Identify which cell holds the provided text, then report its [x, y] central coordinate. 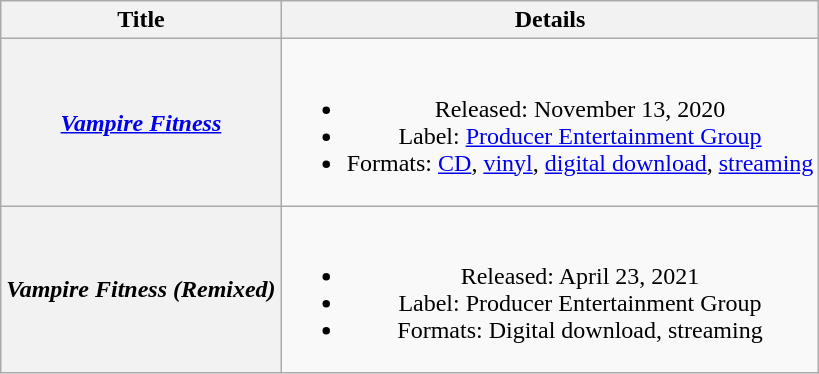
Title [141, 20]
Details [550, 20]
Released: April 23, 2021Label: Producer Entertainment GroupFormats: Digital download, streaming [550, 290]
Vampire Fitness (Remixed) [141, 290]
Vampire Fitness [141, 122]
Released: November 13, 2020Label: Producer Entertainment GroupFormats: CD, vinyl, digital download, streaming [550, 122]
